Scan for the cell matching the given text and deliver its [X, Y] coordinate at center. 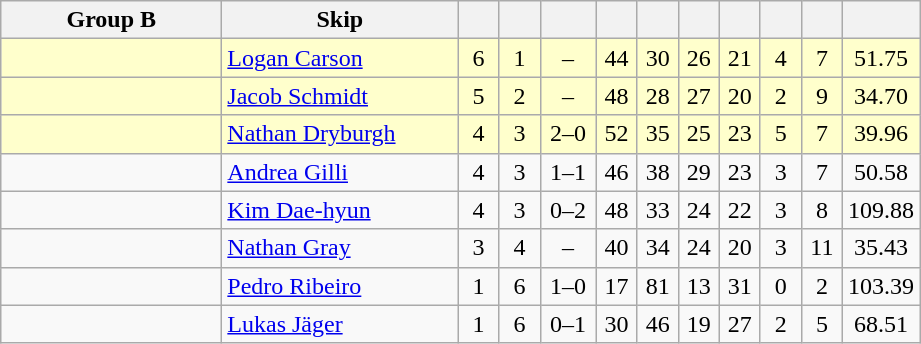
38 [658, 172]
Group B [112, 20]
28 [658, 96]
68.51 [880, 324]
34 [658, 248]
1–1 [568, 172]
103.39 [880, 286]
9 [822, 96]
2–0 [568, 134]
Nathan Gray [340, 248]
33 [658, 210]
26 [698, 58]
22 [740, 210]
31 [740, 286]
81 [658, 286]
44 [616, 58]
0 [780, 286]
Andrea Gilli [340, 172]
39.96 [880, 134]
19 [698, 324]
Skip [340, 20]
11 [822, 248]
40 [616, 248]
21 [740, 58]
Nathan Dryburgh [340, 134]
Lukas Jäger [340, 324]
Kim Dae-hyun [340, 210]
17 [616, 286]
1–0 [568, 286]
51.75 [880, 58]
13 [698, 286]
0–2 [568, 210]
Pedro Ribeiro [340, 286]
52 [616, 134]
35 [658, 134]
50.58 [880, 172]
109.88 [880, 210]
8 [822, 210]
0–1 [568, 324]
Logan Carson [340, 58]
35.43 [880, 248]
29 [698, 172]
34.70 [880, 96]
Jacob Schmidt [340, 96]
25 [698, 134]
